Locate the cell with the specified text and output its (X, Y) center coordinate. 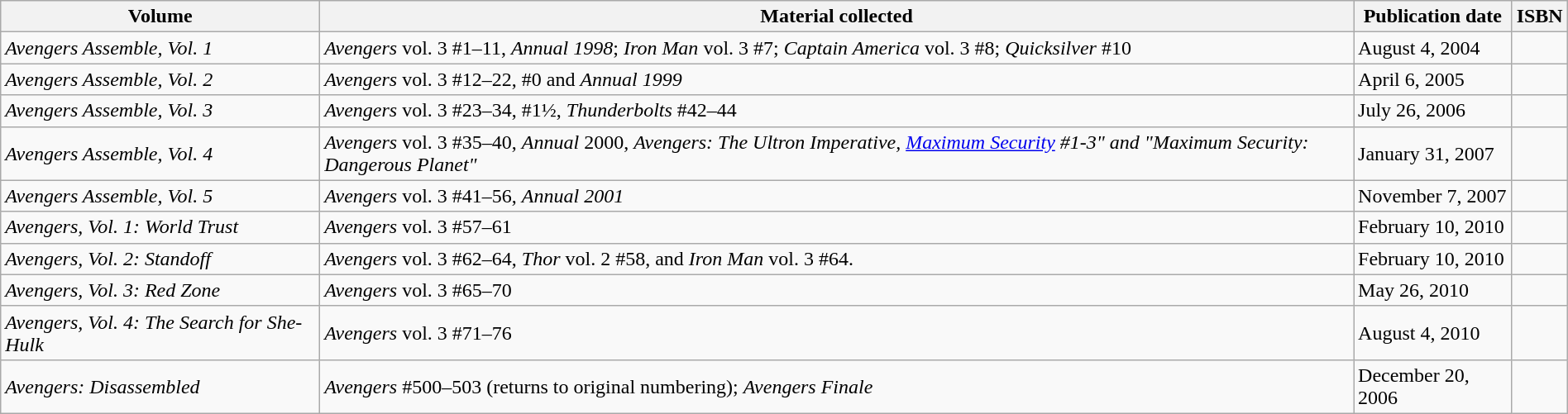
July 26, 2006 (1433, 111)
Avengers Assemble, Vol. 3 (160, 111)
Avengers vol. 3 #41–56, Annual 2001 (837, 196)
Avengers #500–503 (returns to original numbering); Avengers Finale (837, 387)
Avengers vol. 3 #12–22, #0 and Annual 1999 (837, 79)
Avengers Assemble, Vol. 2 (160, 79)
Avengers: Disassembled (160, 387)
December 20, 2006 (1433, 387)
Material collected (837, 17)
Avengers Assemble, Vol. 4 (160, 154)
Avengers vol. 3 #71–76 (837, 332)
Avengers vol. 3 #57–61 (837, 227)
Avengers vol. 3 #1–11, Annual 1998; Iron Man vol. 3 #7; Captain America vol. 3 #8; Quicksilver #10 (837, 48)
Avengers Assemble, Vol. 1 (160, 48)
January 31, 2007 (1433, 154)
Avengers vol. 3 #23–34, #1½, Thunderbolts #42–44 (837, 111)
Avengers vol. 3 #35–40, Annual 2000, Avengers: The Ultron Imperative, Maximum Security #1-3" and "Maximum Security: Dangerous Planet" (837, 154)
ISBN (1540, 17)
Publication date (1433, 17)
May 26, 2010 (1433, 290)
Avengers, Vol. 3: Red Zone (160, 290)
Avengers, Vol. 4: The Search for She-Hulk (160, 332)
Volume (160, 17)
Avengers Assemble, Vol. 5 (160, 196)
Avengers vol. 3 #62–64, Thor vol. 2 #58, and Iron Man vol. 3 #64. (837, 259)
April 6, 2005 (1433, 79)
November 7, 2007 (1433, 196)
August 4, 2010 (1433, 332)
Avengers, Vol. 2: Standoff (160, 259)
Avengers, Vol. 1: World Trust (160, 227)
Avengers vol. 3 #65–70 (837, 290)
August 4, 2004 (1433, 48)
